Find where the given text appears and provide that cell's center as [X, Y] coordinate. 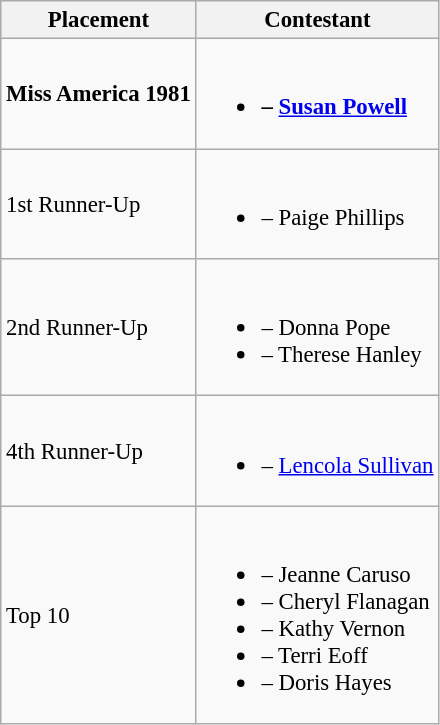
– Jeanne Caruso – Cheryl Flanagan – Kathy Vernon – Terri Eoff – Doris Hayes [318, 615]
1st Runner-Up [98, 204]
– Lencola Sullivan [318, 451]
Miss America 1981 [98, 94]
2nd Runner-Up [98, 328]
– Susan Powell [318, 94]
Placement [98, 20]
Top 10 [98, 615]
– Donna Pope – Therese Hanley [318, 328]
Contestant [318, 20]
– Paige Phillips [318, 204]
4th Runner-Up [98, 451]
